Scan for the cell matching the given text and deliver its (X, Y) coordinate at center. 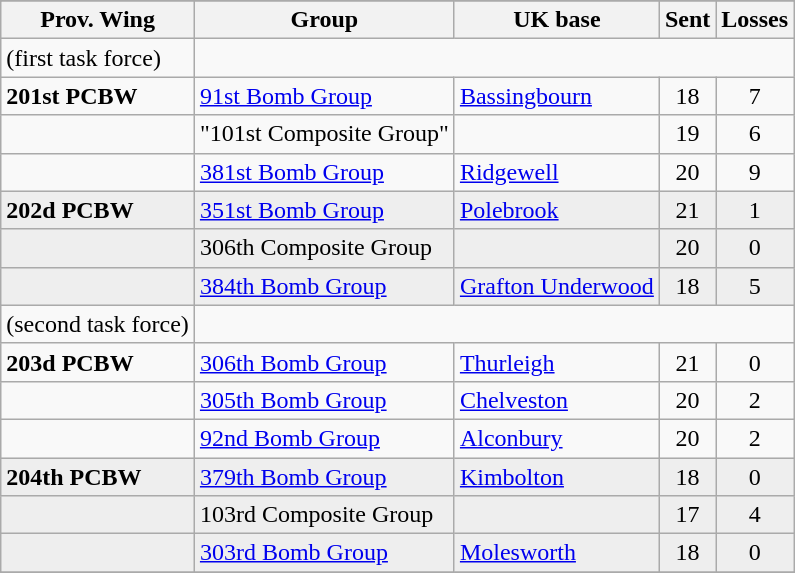
Polebrook (556, 210)
201st PCBW (98, 96)
6 (755, 134)
203d PCBW (98, 362)
"101st Composite Group" (324, 134)
379th Bomb Group (324, 477)
Sent (687, 20)
103rd Composite Group (324, 515)
(second task force) (98, 324)
Grafton Underwood (556, 286)
Prov. Wing (98, 20)
384th Bomb Group (324, 286)
Alconbury (556, 438)
351st Bomb Group (324, 210)
9 (755, 172)
204th PCBW (98, 477)
Losses (755, 20)
306th Bomb Group (324, 362)
5 (755, 286)
Kimbolton (556, 477)
(first task force) (98, 58)
Ridgewell (556, 172)
Chelveston (556, 400)
Thurleigh (556, 362)
UK base (556, 20)
305th Bomb Group (324, 400)
Group (324, 20)
303rd Bomb Group (324, 553)
1 (755, 210)
19 (687, 134)
17 (687, 515)
Bassingbourn (556, 96)
Molesworth (556, 553)
306th Composite Group (324, 248)
91st Bomb Group (324, 96)
202d PCBW (98, 210)
4 (755, 515)
92nd Bomb Group (324, 438)
381st Bomb Group (324, 172)
7 (755, 96)
